Pinpoint the cell where the given text exists, returning its (x, y) midpoint coordinate. 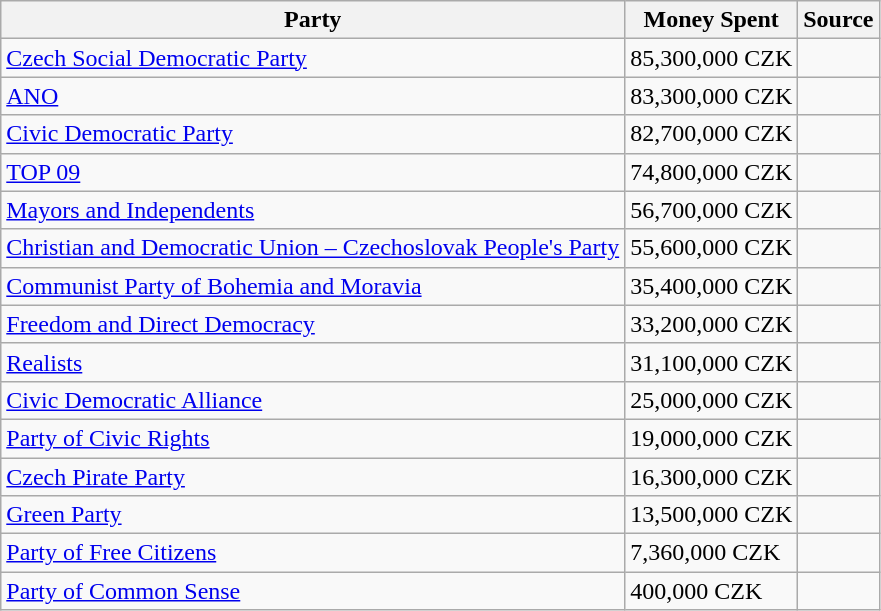
Party of Free Citizens (313, 553)
16,300,000 CZK (712, 477)
Realists (313, 362)
Party (313, 20)
74,800,000 CZK (712, 172)
Communist Party of Bohemia and Moravia (313, 286)
13,500,000 CZK (712, 515)
ANO (313, 96)
Mayors and Independents (313, 210)
400,000 CZK (712, 591)
55,600,000 CZK (712, 248)
Czech Social Democratic Party (313, 58)
56,700,000 CZK (712, 210)
19,000,000 CZK (712, 438)
Money Spent (712, 20)
25,000,000 CZK (712, 400)
Civic Democratic Party (313, 134)
Party of Common Sense (313, 591)
35,400,000 CZK (712, 286)
Czech Pirate Party (313, 477)
Freedom and Direct Democracy (313, 324)
82,700,000 CZK (712, 134)
Source (838, 20)
TOP 09 (313, 172)
Green Party (313, 515)
Christian and Democratic Union – Czechoslovak People's Party (313, 248)
31,100,000 CZK (712, 362)
Civic Democratic Alliance (313, 400)
Party of Civic Rights (313, 438)
33,200,000 CZK (712, 324)
85,300,000 CZK (712, 58)
83,300,000 CZK (712, 96)
7,360,000 CZK (712, 553)
